For the text-containing cell, return its midpoint in [X, Y] coordinate format. 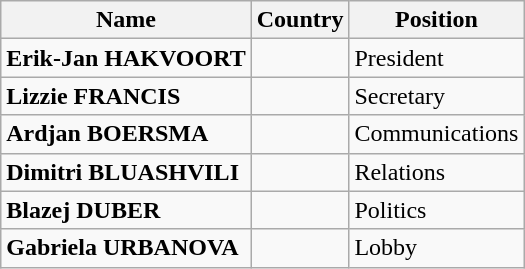
Country [300, 20]
President [436, 58]
Politics [436, 210]
Ardjan BOERSMA [126, 134]
Blazej DUBER [126, 210]
Dimitri BLUASHVILI [126, 172]
Relations [436, 172]
Name [126, 20]
Secretary [436, 96]
Erik-Jan HAKVOORT [126, 58]
Lobby [436, 248]
Gabriela URBANOVA [126, 248]
Communications [436, 134]
Position [436, 20]
Lizzie FRANCIS [126, 96]
